Capture the cell that displays the provided text and extract its [x, y] central coordinate. 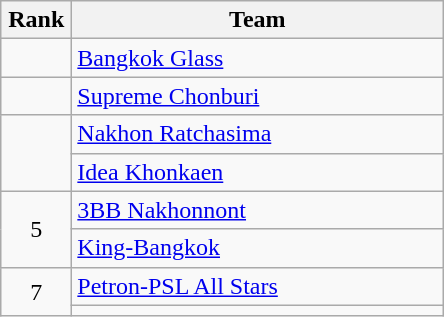
Petron-PSL All Stars [258, 286]
3BB Nakhonnont [258, 210]
7 [36, 292]
King-Bangkok [258, 248]
Idea Khonkaen [258, 172]
Bangkok Glass [258, 58]
Team [258, 20]
Supreme Chonburi [258, 96]
Rank [36, 20]
5 [36, 229]
Nakhon Ratchasima [258, 134]
